From the cell containing the given text, extract its center point as (x, y) coordinate. 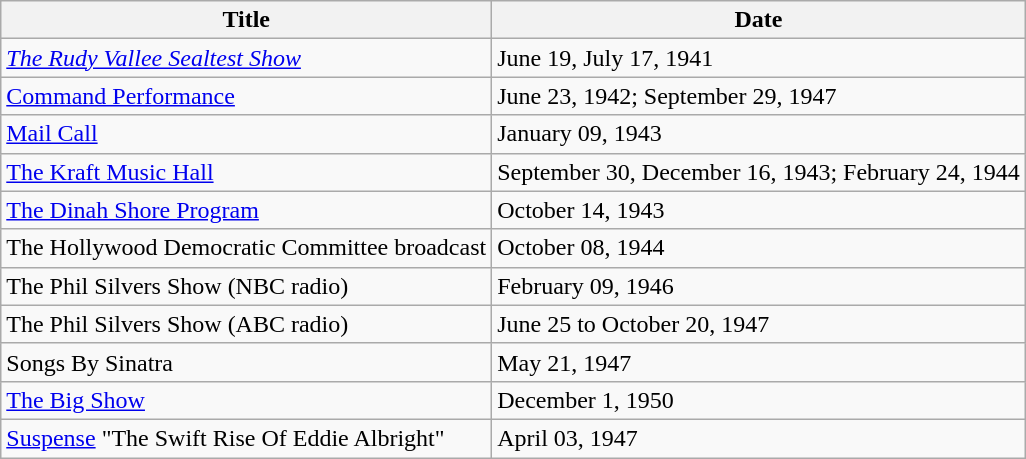
The Phil Silvers Show (NBC radio) (246, 286)
Mail Call (246, 134)
June 19, July 17, 1941 (759, 58)
Songs By Sinatra (246, 362)
The Dinah Shore Program (246, 210)
October 08, 1944 (759, 248)
June 23, 1942; September 29, 1947 (759, 96)
June 25 to October 20, 1947 (759, 324)
April 03, 1947 (759, 438)
October 14, 1943 (759, 210)
Title (246, 20)
The Phil Silvers Show (ABC radio) (246, 324)
February 09, 1946 (759, 286)
January 09, 1943 (759, 134)
The Rudy Vallee Sealtest Show (246, 58)
The Hollywood Democratic Committee broadcast (246, 248)
Suspense "The Swift Rise Of Eddie Albright" (246, 438)
The Kraft Music Hall (246, 172)
December 1, 1950 (759, 400)
Date (759, 20)
May 21, 1947 (759, 362)
Command Performance (246, 96)
The Big Show (246, 400)
September 30, December 16, 1943; February 24, 1944 (759, 172)
